Find where the given text appears and provide that cell's center as (X, Y) coordinate. 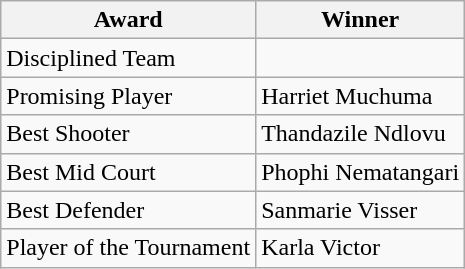
Harriet Muchuma (360, 96)
Best Defender (128, 210)
Award (128, 20)
Karla Victor (360, 248)
Disciplined Team (128, 58)
Promising Player (128, 96)
Thandazile Ndlovu (360, 134)
Sanmarie Visser (360, 210)
Player of the Tournament (128, 248)
Best Shooter (128, 134)
Winner (360, 20)
Best Mid Court (128, 172)
Phophi Nematangari (360, 172)
